Locate the cell with the specified text and output its [X, Y] center coordinate. 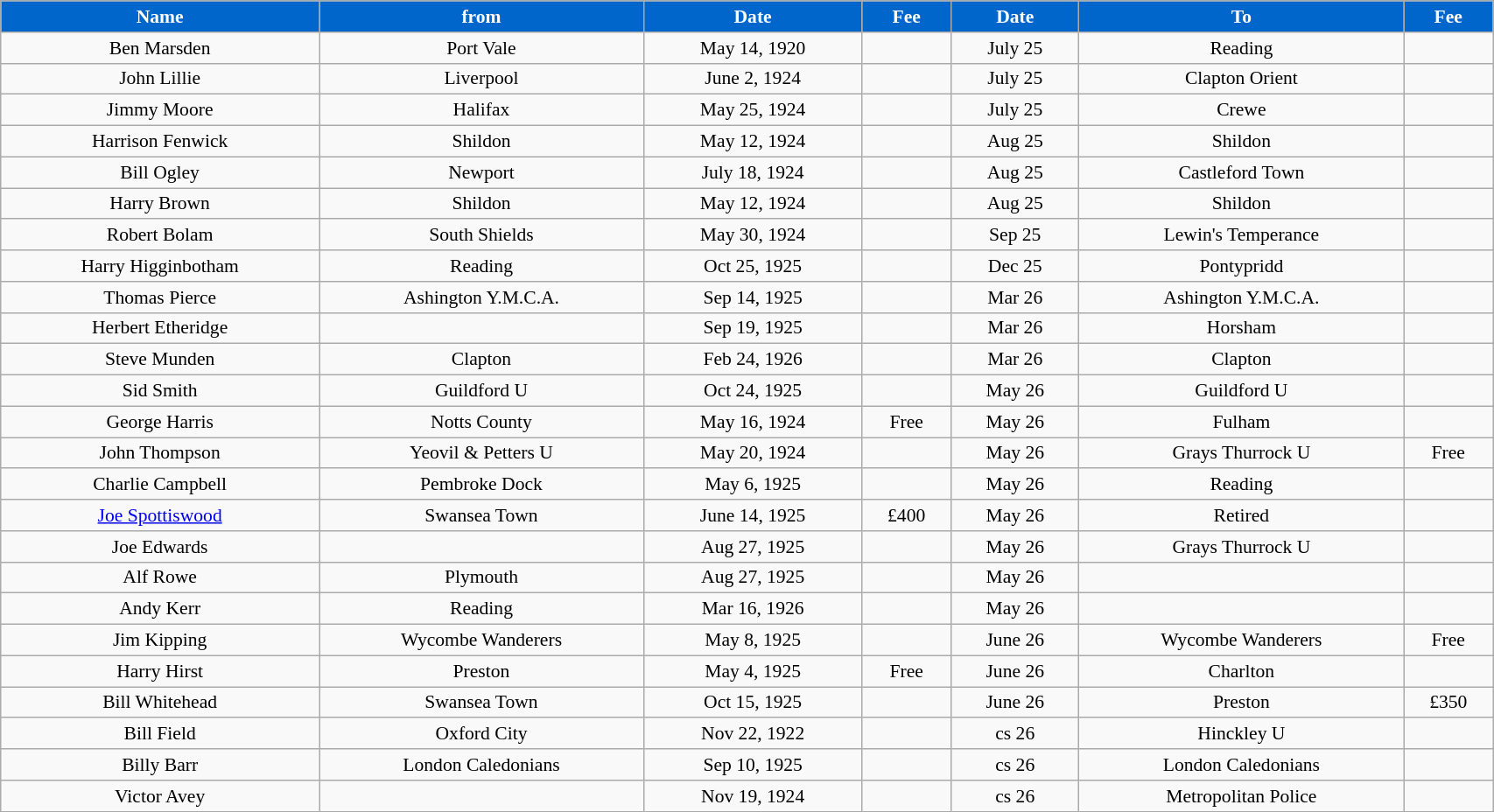
Joe Edwards [160, 547]
from [481, 17]
Hinckley U [1241, 734]
George Harris [160, 422]
Harry Brown [160, 204]
Castleford Town [1241, 172]
Retired [1241, 515]
£350 [1448, 703]
Liverpool [481, 79]
£400 [907, 515]
Jim Kipping [160, 640]
Dec 25 [1015, 266]
Harry Hirst [160, 671]
Feb 24, 1926 [753, 360]
Fulham [1241, 422]
Halifax [481, 110]
Notts County [481, 422]
Clapton Orient [1241, 79]
Sep 14, 1925 [753, 297]
Sep 25 [1015, 235]
Oct 25, 1925 [753, 266]
Name [160, 17]
Metropolitan Police [1241, 796]
Billy Barr [160, 765]
May 25, 1924 [753, 110]
Bill Field [160, 734]
Steve Munden [160, 360]
Horsham [1241, 328]
May 16, 1924 [753, 422]
Harry Higginbotham [160, 266]
May 14, 1920 [753, 48]
Oct 24, 1925 [753, 391]
Charlton [1241, 671]
May 30, 1924 [753, 235]
Jimmy Moore [160, 110]
Pontypridd [1241, 266]
June 2, 1924 [753, 79]
To [1241, 17]
John Lillie [160, 79]
Oxford City [481, 734]
June 14, 1925 [753, 515]
Sep 19, 1925 [753, 328]
South Shields [481, 235]
Pembroke Dock [481, 485]
May 8, 1925 [753, 640]
May 6, 1925 [753, 485]
May 4, 1925 [753, 671]
Yeovil & Petters U [481, 453]
Nov 19, 1924 [753, 796]
Newport [481, 172]
Ben Marsden [160, 48]
Bill Ogley [160, 172]
Robert Bolam [160, 235]
Thomas Pierce [160, 297]
May 20, 1924 [753, 453]
Nov 22, 1922 [753, 734]
Mar 16, 1926 [753, 609]
Herbert Etheridge [160, 328]
Lewin's Temperance [1241, 235]
Plymouth [481, 577]
Alf Rowe [160, 577]
Sep 10, 1925 [753, 765]
Harrison Fenwick [160, 142]
Crewe [1241, 110]
Victor Avey [160, 796]
July 18, 1924 [753, 172]
John Thompson [160, 453]
Bill Whitehead [160, 703]
Charlie Campbell [160, 485]
Joe Spottiswood [160, 515]
Sid Smith [160, 391]
Oct 15, 1925 [753, 703]
Andy Kerr [160, 609]
Port Vale [481, 48]
